Return the (x, y) coordinate for the center point of the cell that contains the specified text.  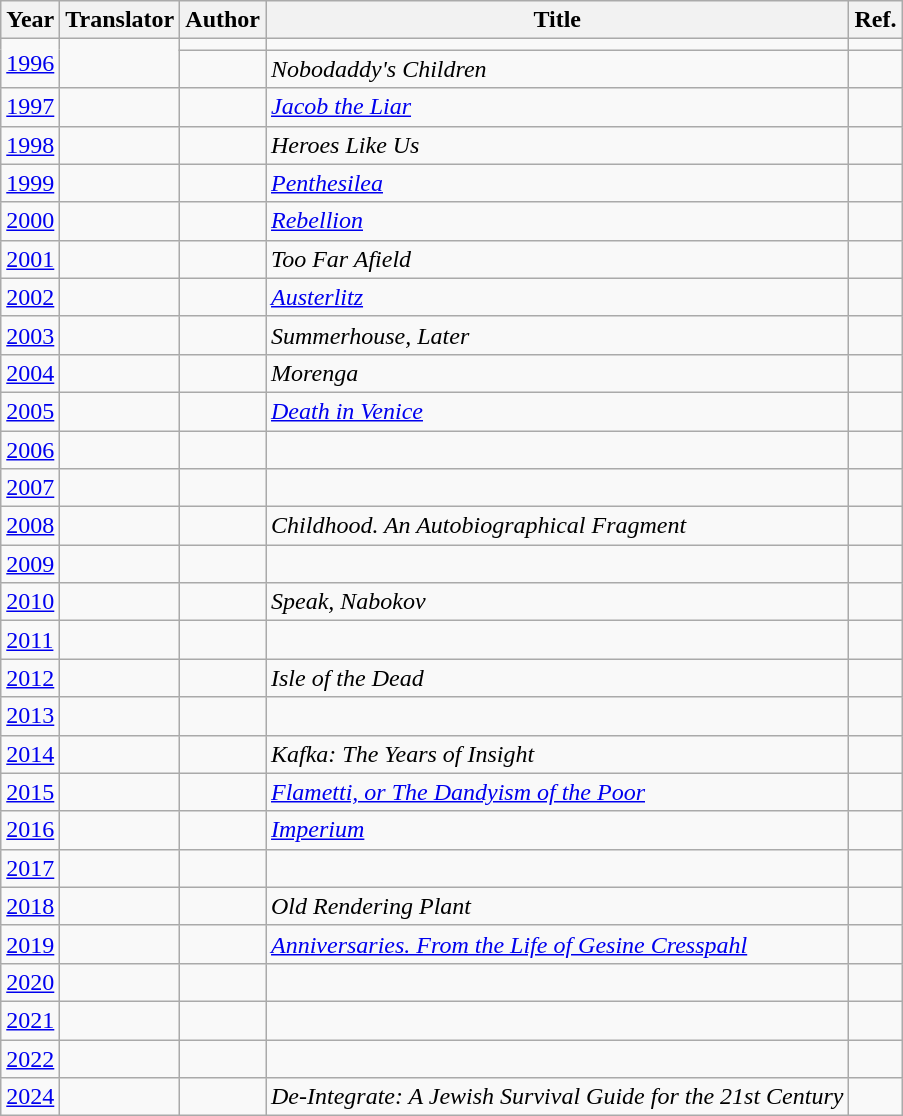
Title (558, 20)
Summerhouse, Later (558, 335)
Speak, Nabokov (558, 602)
2015 (30, 792)
2002 (30, 297)
Translator (120, 20)
2012 (30, 678)
Austerlitz (558, 297)
2014 (30, 754)
Flametti, or The Dandyism of the Poor (558, 792)
2006 (30, 449)
2021 (30, 1020)
Rebellion (558, 221)
1998 (30, 145)
Jacob the Liar (558, 107)
2007 (30, 488)
2010 (30, 602)
Death in Venice (558, 411)
1996 (30, 64)
2011 (30, 640)
Kafka: The Years of Insight (558, 754)
De-Integrate: A Jewish Survival Guide for the 21st Century (558, 1097)
Heroes Like Us (558, 145)
1999 (30, 183)
Isle of the Dead (558, 678)
Childhood. An Autobiographical Fragment (558, 526)
2016 (30, 830)
2005 (30, 411)
2000 (30, 221)
2009 (30, 564)
Ref. (876, 20)
2019 (30, 944)
Imperium (558, 830)
Year (30, 20)
2022 (30, 1059)
Nobodaddy's Children (558, 69)
Old Rendering Plant (558, 906)
Morenga (558, 373)
2013 (30, 716)
2017 (30, 868)
2008 (30, 526)
Anniversaries. From the Life of Gesine Cresspahl (558, 944)
Too Far Afield (558, 259)
Penthesilea (558, 183)
2018 (30, 906)
1997 (30, 107)
Author (223, 20)
2004 (30, 373)
2003 (30, 335)
2024 (30, 1097)
2020 (30, 982)
2001 (30, 259)
